Find where the given text appears and provide that cell's center as [x, y] coordinate. 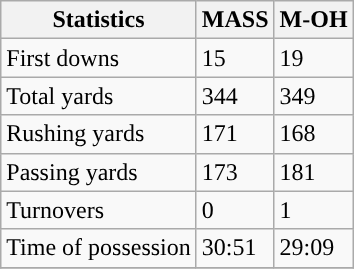
168 [314, 134]
173 [235, 172]
Total yards [99, 96]
Passing yards [99, 172]
Time of possession [99, 248]
Statistics [99, 20]
1 [314, 210]
29:09 [314, 248]
30:51 [235, 248]
15 [235, 58]
MASS [235, 20]
M-OH [314, 20]
171 [235, 134]
First downs [99, 58]
19 [314, 58]
0 [235, 210]
181 [314, 172]
Rushing yards [99, 134]
344 [235, 96]
Turnovers [99, 210]
349 [314, 96]
